Output the [X, Y] coordinate of the center of the cell containing the given text.  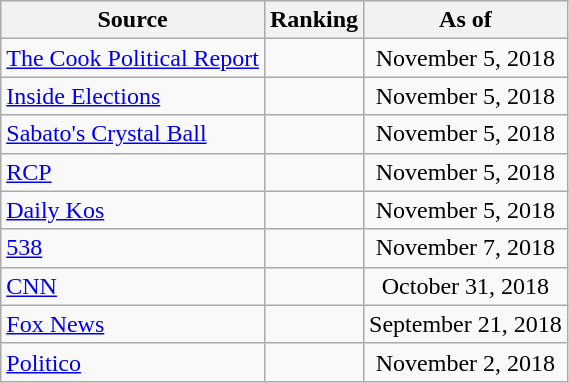
Sabato's Crystal Ball [133, 134]
September 21, 2018 [466, 324]
538 [133, 248]
Ranking [314, 20]
The Cook Political Report [133, 58]
As of [466, 20]
Source [133, 20]
October 31, 2018 [466, 286]
Politico [133, 362]
November 7, 2018 [466, 248]
Fox News [133, 324]
Daily Kos [133, 210]
November 2, 2018 [466, 362]
CNN [133, 286]
RCP [133, 172]
Inside Elections [133, 96]
